Return the [x, y] coordinate for the center point of the cell that contains the specified text.  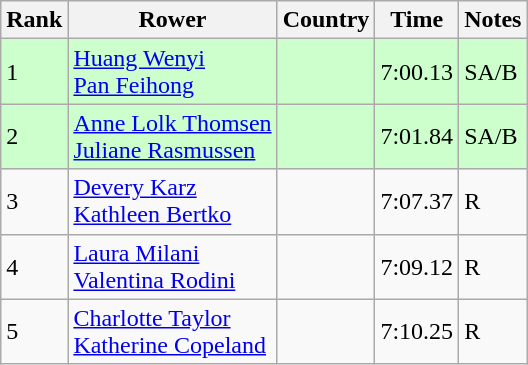
Rower [172, 20]
2 [34, 136]
7:00.13 [417, 72]
3 [34, 202]
Time [417, 20]
Devery KarzKathleen Bertko [172, 202]
Notes [493, 20]
7:10.25 [417, 332]
Anne Lolk ThomsenJuliane Rasmussen [172, 136]
7:01.84 [417, 136]
Rank [34, 20]
Laura MilaniValentina Rodini [172, 266]
Huang WenyiPan Feihong [172, 72]
1 [34, 72]
Charlotte TaylorKatherine Copeland [172, 332]
Country [326, 20]
4 [34, 266]
5 [34, 332]
7:09.12 [417, 266]
7:07.37 [417, 202]
